Output the [X, Y] coordinate of the center of the cell containing the given text.  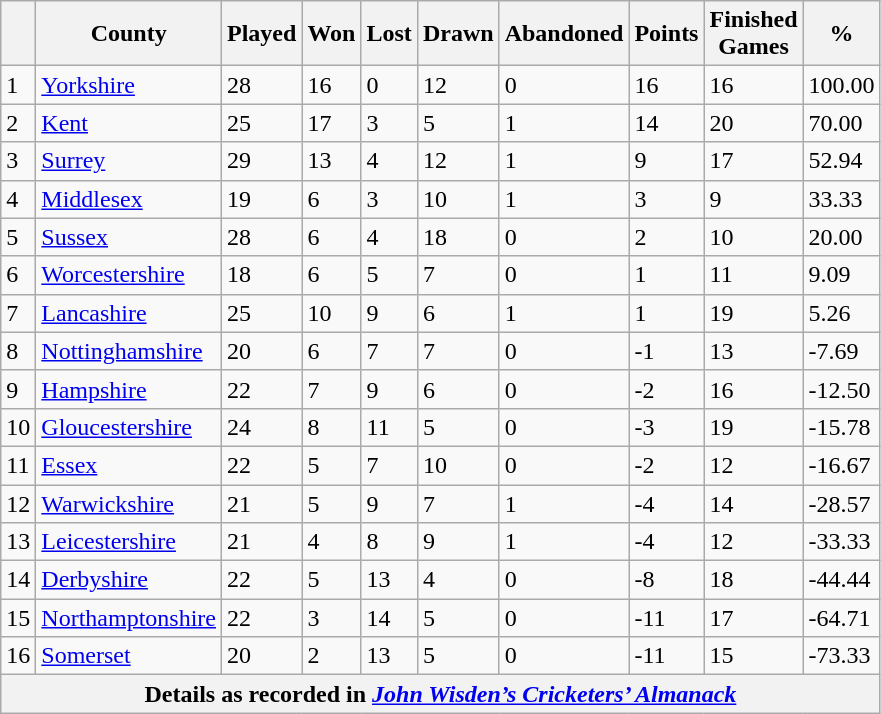
Derbyshire [129, 580]
24 [262, 427]
Points [666, 34]
-33.33 [842, 542]
Warwickshire [129, 503]
-73.33 [842, 656]
-3 [666, 427]
Lancashire [129, 313]
Essex [129, 465]
Kent [129, 123]
100.00 [842, 85]
-44.44 [842, 580]
Won [332, 34]
52.94 [842, 161]
Hampshire [129, 389]
-64.71 [842, 618]
Lost [389, 34]
Worcestershire [129, 275]
-28.57 [842, 503]
Leicestershire [129, 542]
-15.78 [842, 427]
Gloucestershire [129, 427]
Middlesex [129, 199]
Played [262, 34]
-16.67 [842, 465]
33.33 [842, 199]
Northamptonshire [129, 618]
5.26 [842, 313]
% [842, 34]
29 [262, 161]
-8 [666, 580]
Nottinghamshire [129, 351]
Drawn [458, 34]
-1 [666, 351]
-7.69 [842, 351]
Yorkshire [129, 85]
Details as recorded in John Wisden’s Cricketers’ Almanack [440, 694]
70.00 [842, 123]
-12.50 [842, 389]
9.09 [842, 275]
County [129, 34]
Somerset [129, 656]
20.00 [842, 237]
Surrey [129, 161]
FinishedGames [754, 34]
Sussex [129, 237]
Abandoned [564, 34]
